Search for the cell housing the specified text and yield its (x, y) center coordinate. 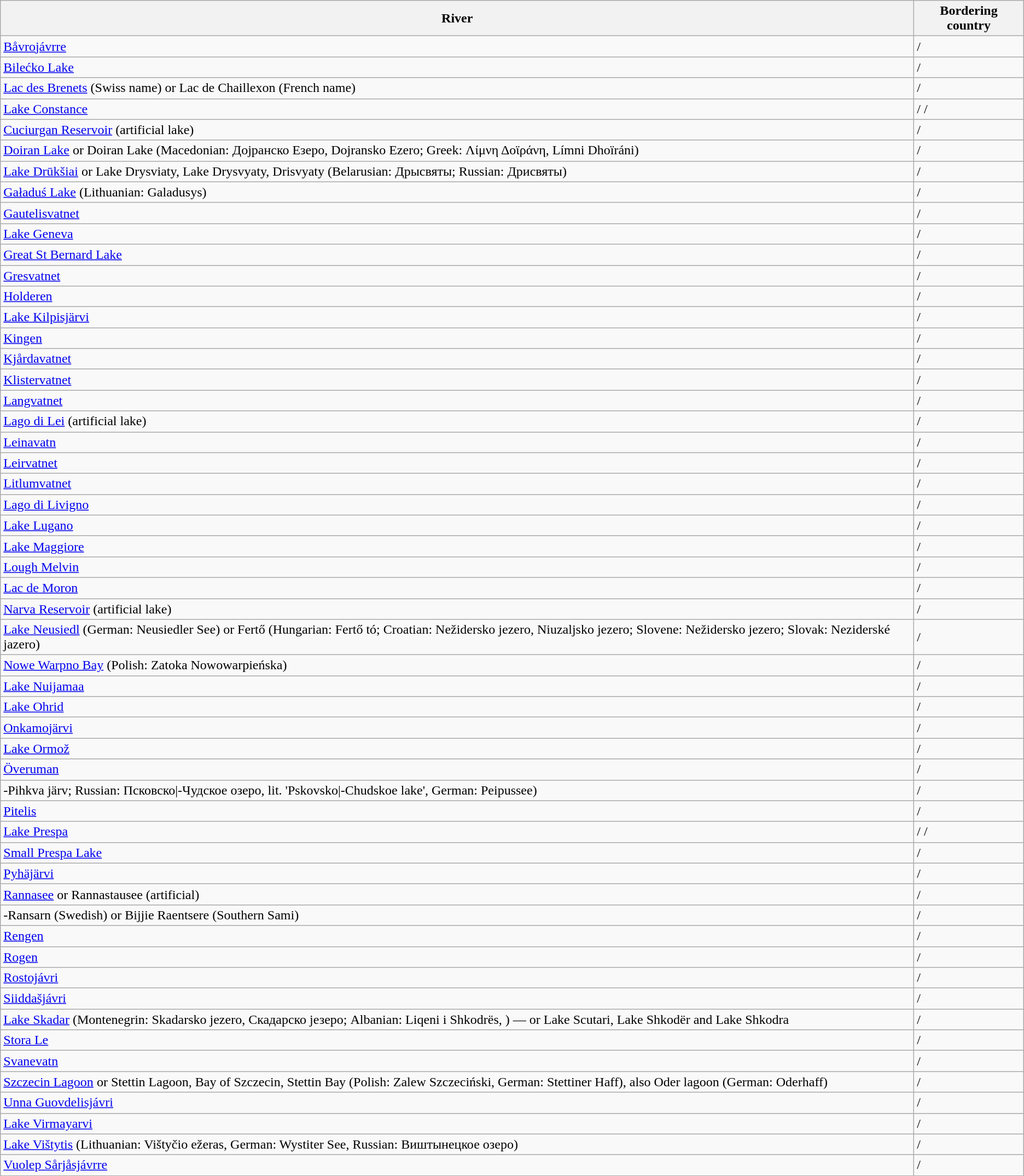
Bordering country (969, 19)
Lake Prespa (457, 832)
Unna Guovdelisjávri (457, 1103)
Onkamojärvi (457, 728)
Lake Constance (457, 109)
Rogen (457, 957)
Leirvatnet (457, 463)
Pyhäjärvi (457, 873)
Vuolep Sårjåsjávrre (457, 1165)
Lough Melvin (457, 567)
Lake Ormož (457, 749)
Bilećko Lake (457, 67)
River (457, 19)
Lake Lugano (457, 525)
Siiddašjávri (457, 999)
Kingen (457, 338)
Svanevatn (457, 1061)
Great St Bernard Lake (457, 254)
Lake Ohrid (457, 707)
Rannasee or Rannastausee (artificial) (457, 894)
Langvatnet (457, 401)
-Pihkva järv; Russian: Псковско|-Чудское озеро, lit. 'Pskovsko|-Chudskoe lake', German: Peipussee) (457, 790)
Kjårdavatnet (457, 359)
Rengen (457, 936)
Cuciurgan Reservoir (artificial lake) (457, 130)
Litlumvatnet (457, 484)
Narva Reservoir (artificial lake) (457, 609)
Båvrojávrre (457, 47)
Lake Virmayarvi (457, 1123)
Gaładuś Lake (Lithuanian: Galadusys) (457, 192)
Lake Vištytis (Lithuanian: Vištyčio ežeras, German: Wystiter See, Russian: Виштынецкое озеро) (457, 1144)
-Ransarn (Swedish) or Bijjie Raentsere (Southern Sami) (457, 915)
Lago di Lei (artificial lake) (457, 421)
Leinavatn (457, 442)
Lac de Moron (457, 588)
Lake Nuijamaa (457, 686)
Holderen (457, 297)
Nowe Warpno Bay (Polish: Zatoka Nowowarpieńska) (457, 665)
Gautelisvatnet (457, 213)
Small Prespa Lake (457, 853)
Överuman (457, 769)
Rostojávri (457, 978)
Stora Le (457, 1040)
Lake Skadar (Montenegrin: Skadarsko jezero, Скадарско језеро; Albanian: Liqeni i Shkodrës, ) — or Lake Scutari, Lake Shkodër and Lake Shkodra (457, 1019)
Klistervatnet (457, 380)
Lake Kilpisjärvi (457, 317)
Lago di Livigno (457, 505)
Gresvatnet (457, 275)
Lake Drūkšiai or Lake Drysviaty, Lake Drysvyaty, Drisvyaty (Belarusian: Дрысвяты; Russian: Дрисвяты) (457, 171)
Doiran Lake or Doiran Lake (Macedonian: Дојранско Езеро, Dojransko Ezero; Greek: Λίμνη Δοϊράνη, Límni Dhoïráni) (457, 150)
Lac des Brenets (Swiss name) or Lac de Chaillexon (French name) (457, 88)
Lake Geneva (457, 234)
Pitelis (457, 811)
Lake Maggiore (457, 546)
